Return the (X, Y) coordinate for the center point of the cell that contains the specified text.  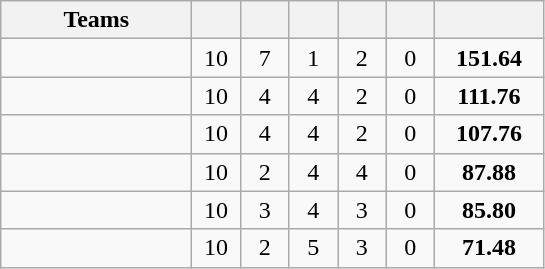
7 (264, 58)
71.48 (490, 248)
85.80 (490, 210)
5 (314, 248)
111.76 (490, 96)
151.64 (490, 58)
87.88 (490, 172)
Teams (96, 20)
107.76 (490, 134)
1 (314, 58)
